From the cell containing the given text, extract its center point as [x, y] coordinate. 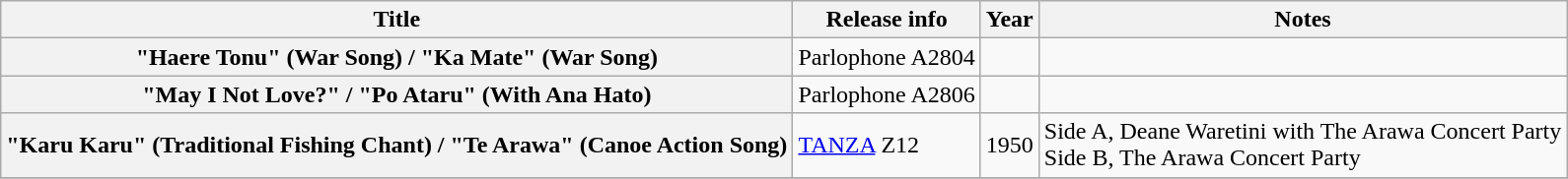
1950 [1010, 146]
Notes [1302, 20]
"Haere Tonu" (War Song) / "Ka Mate" (War Song) [396, 57]
"Karu Karu" (Traditional Fishing Chant) / "Te Arawa" (Canoe Action Song) [396, 146]
Title [396, 20]
TANZA Z12 [887, 146]
Parlophone A2804 [887, 57]
Parlophone A2806 [887, 94]
"May I Not Love?" / "Po Ataru" (With Ana Hato) [396, 94]
Side A, Deane Waretini with The Arawa Concert PartySide B, The Arawa Concert Party [1302, 146]
Year [1010, 20]
Release info [887, 20]
